Pinpoint the cell where the given text exists, returning its [X, Y] midpoint coordinate. 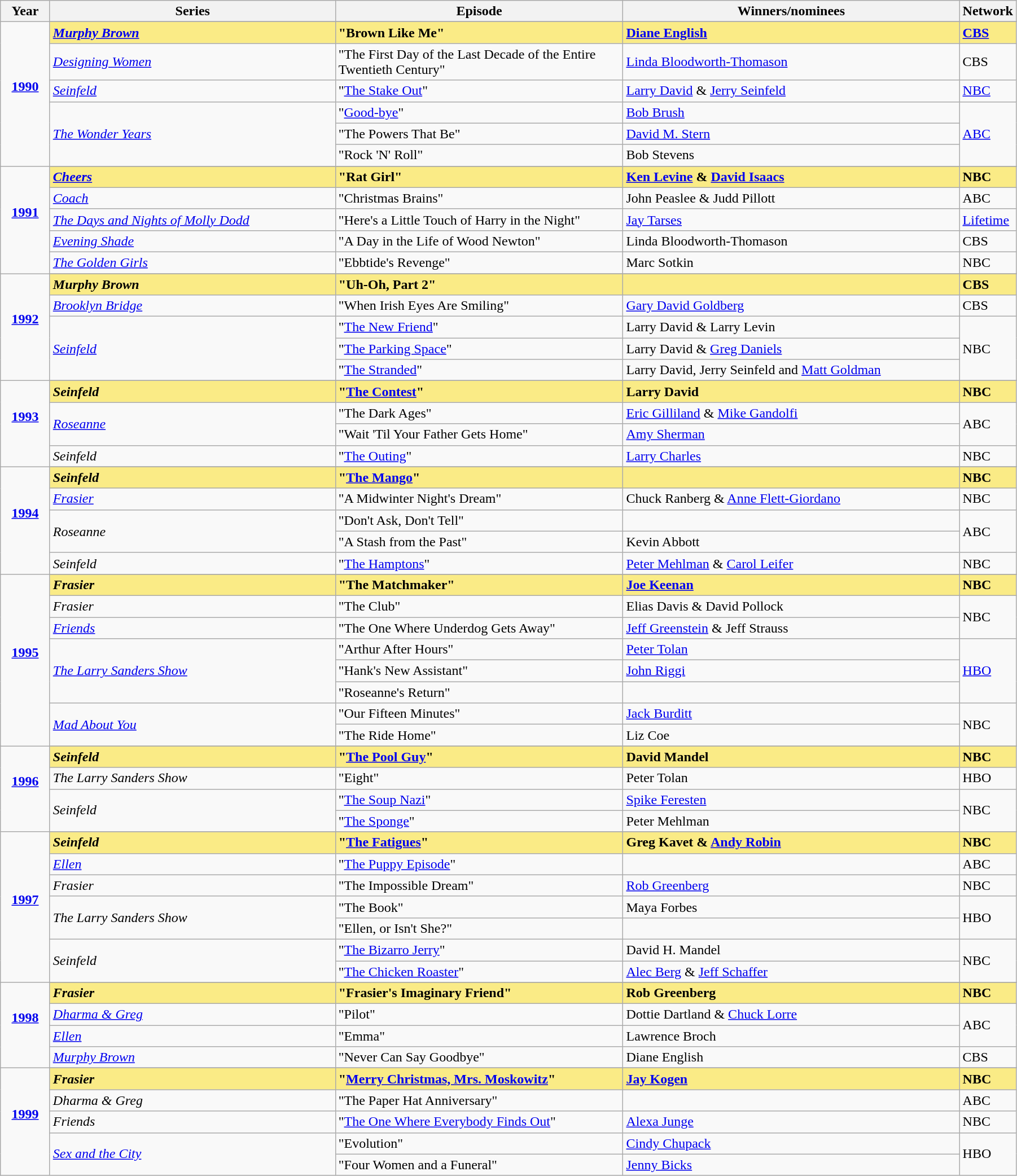
1998 [25, 1025]
David H. Mandel [791, 950]
Kevin Abbott [791, 542]
"The One Where Everybody Finds Out" [479, 1122]
1995 [25, 660]
Winners/nominees [791, 11]
"The First Day of the Last Decade of the Entire Twentieth Century" [479, 62]
Sex and the City [192, 1154]
"Brown Like Me" [479, 33]
Lawrence Broch [791, 1036]
"The Bizarro Jerry" [479, 950]
Mad About You [192, 725]
Bob Brush [791, 112]
"The Pool Guy" [479, 757]
"Merry Christmas, Mrs. Moskowitz" [479, 1079]
"Frasier's Imaginary Friend" [479, 993]
"The Book" [479, 907]
Jack Burditt [791, 714]
"Pilot" [479, 1015]
"The Parking Space" [479, 349]
"Christmas Brains" [479, 198]
"The Impossible Dream" [479, 885]
The Wonder Years [192, 134]
Dottie Dartland & Chuck Lorre [791, 1015]
"The Stake Out" [479, 91]
Designing Women [192, 62]
The Golden Girls [192, 262]
"Here's a Little Touch of Harry in the Night" [479, 220]
Alexa Junge [791, 1122]
"A Stash from the Past" [479, 542]
"Ellen, or Isn't She?" [479, 928]
Evening Shade [192, 241]
"The Sponge" [479, 821]
Larry Charles [791, 456]
"When Irish Eyes Are Smiling" [479, 306]
"Uh-Oh, Part 2" [479, 284]
Year [25, 11]
"The Paper Hat Anniversary" [479, 1100]
Larry David & Greg Daniels [791, 349]
"The Fatigues" [479, 842]
"The Dark Ages" [479, 413]
Brooklyn Bridge [192, 306]
Chuck Ranberg & Anne Flett-Giordano [791, 499]
Maya Forbes [791, 907]
Peter Mehlman [791, 821]
"The New Friend" [479, 327]
Jay Tarses [791, 220]
"A Midwinter Night's Dream" [479, 499]
Joe Keenan [791, 585]
John Riggi [791, 671]
Ken Levine & David Isaacs [791, 177]
"Hank's New Assistant" [479, 671]
"The Ride Home" [479, 735]
"Evolution" [479, 1143]
"Good-bye" [479, 112]
"The One Where Underdog Gets Away" [479, 628]
Cheers [192, 177]
Eric Gilliland & Mike Gandolfi [791, 413]
"Don't Ask, Don't Tell" [479, 520]
Larry David & Jerry Seinfeld [791, 91]
Marc Sotkin [791, 262]
Network [988, 11]
"Never Can Say Goodbye" [479, 1057]
"Eight" [479, 778]
"Our Fifteen Minutes" [479, 714]
David M. Stern [791, 134]
John Peaslee & Judd Pillott [791, 198]
"Ebbtide's Revenge" [479, 262]
"Rock 'N' Roll" [479, 155]
"The Soup Nazi" [479, 800]
Alec Berg & Jeff Schaffer [791, 971]
"The Puppy Episode" [479, 864]
"The Outing" [479, 456]
"The Hamptons" [479, 563]
Jeff Greenstein & Jeff Strauss [791, 628]
Jenny Bicks [791, 1165]
1999 [25, 1122]
Spike Feresten [791, 800]
Bob Stevens [791, 155]
Cindy Chupack [791, 1143]
The Days and Nights of Molly Dodd [192, 220]
Larry David & Larry Levin [791, 327]
Jay Kogen [791, 1079]
Coach [192, 198]
Series [192, 11]
"The Club" [479, 606]
"The Mango" [479, 477]
Peter Mehlman & Carol Leifer [791, 563]
David Mandel [791, 757]
Greg Kavet & Andy Robin [791, 842]
1991 [25, 220]
1996 [25, 789]
"The Chicken Roaster" [479, 971]
"The Powers That Be" [479, 134]
Larry David [791, 392]
1992 [25, 327]
Episode [479, 11]
Liz Coe [791, 735]
"Rat Girl" [479, 177]
1994 [25, 520]
"Four Women and a Funeral" [479, 1165]
Amy Sherman [791, 435]
1997 [25, 907]
Larry David, Jerry Seinfeld and Matt Goldman [791, 370]
Lifetime [988, 220]
Gary David Goldberg [791, 306]
"The Matchmaker" [479, 585]
"The Stranded" [479, 370]
1993 [25, 424]
"Roseanne's Return" [479, 692]
"A Day in the Life of Wood Newton" [479, 241]
"Arthur After Hours" [479, 650]
Elias Davis & David Pollock [791, 606]
1990 [25, 94]
"Emma" [479, 1036]
"The Contest" [479, 392]
"Wait 'Til Your Father Gets Home" [479, 435]
